Output the [X, Y] coordinate of the center of the cell containing the given text.  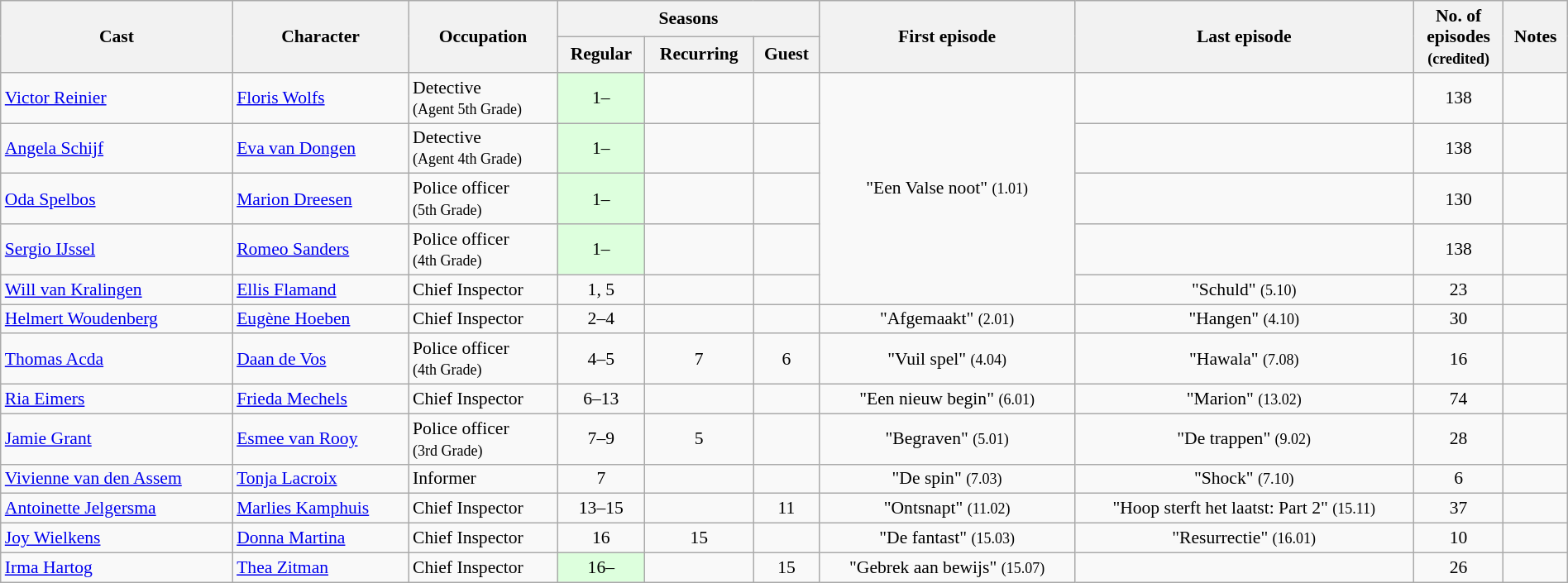
13–15 [601, 509]
16– [601, 567]
Sergio IJssel [117, 250]
Donna Martina [321, 538]
"De spin" (7.03) [947, 479]
"Ontsnapt" (11.02) [947, 509]
"Een Valse noot" (1.01) [947, 189]
"Hoop sterft het laatst: Part 2" (15.11) [1244, 509]
"Resurrectie" (16.01) [1244, 538]
"Hawala" (7.08) [1244, 359]
Irma Hartog [117, 567]
Helmert Woudenberg [117, 319]
4–5 [601, 359]
"Schuld" (5.10) [1244, 289]
Notes [1535, 36]
7–9 [601, 438]
"Gebrek aan bewijs" (15.07) [947, 567]
Angela Schijf [117, 149]
"Marion" (13.02) [1244, 399]
"Begraven" (5.01) [947, 438]
Occupation [483, 36]
Detective(Agent 5th Grade) [483, 98]
"Afgemaakt" (2.01) [947, 319]
Marlies Kamphuis [321, 509]
130 [1459, 198]
37 [1459, 509]
Esmee van Rooy [321, 438]
30 [1459, 319]
Romeo Sanders [321, 250]
28 [1459, 438]
Ria Eimers [117, 399]
Vivienne van den Assem [117, 479]
"Vuil spel" (4.04) [947, 359]
Floris Wolfs [321, 98]
Thomas Acda [117, 359]
10 [1459, 538]
Police officer(3rd Grade) [483, 438]
6–13 [601, 399]
Will van Kralingen [117, 289]
Ellis Flamand [321, 289]
5 [700, 438]
Seasons [688, 18]
"De fantast" (15.03) [947, 538]
Informer [483, 479]
Victor Reinier [117, 98]
23 [1459, 289]
Regular [601, 55]
Joy Wielkens [117, 538]
Cast [117, 36]
Jamie Grant [117, 438]
"De trappen" (9.02) [1244, 438]
1, 5 [601, 289]
2–4 [601, 319]
Oda Spelbos [117, 198]
First episode [947, 36]
"Hangen" (4.10) [1244, 319]
26 [1459, 567]
"Een nieuw begin" (6.01) [947, 399]
Guest [786, 55]
Recurring [700, 55]
Tonja Lacroix [321, 479]
Eva van Dongen [321, 149]
11 [786, 509]
Thea Zitman [321, 567]
No. ofepisodes (credited) [1459, 36]
Marion Dreesen [321, 198]
Police officer(5th Grade) [483, 198]
74 [1459, 399]
Last episode [1244, 36]
Frieda Mechels [321, 399]
Antoinette Jelgersma [117, 509]
Eugène Hoeben [321, 319]
"Shock" (7.10) [1244, 479]
Character [321, 36]
Daan de Vos [321, 359]
Detective(Agent 4th Grade) [483, 149]
